Provide the (X, Y) coordinate of the cell's center where the given text is located.  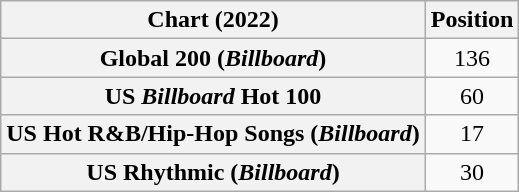
30 (472, 172)
17 (472, 134)
Chart (2022) (213, 20)
Global 200 (Billboard) (213, 58)
US Hot R&B/Hip-Hop Songs (Billboard) (213, 134)
US Rhythmic (Billboard) (213, 172)
Position (472, 20)
US Billboard Hot 100 (213, 96)
136 (472, 58)
60 (472, 96)
